Locate the cell with the specified text and output its [x, y] center coordinate. 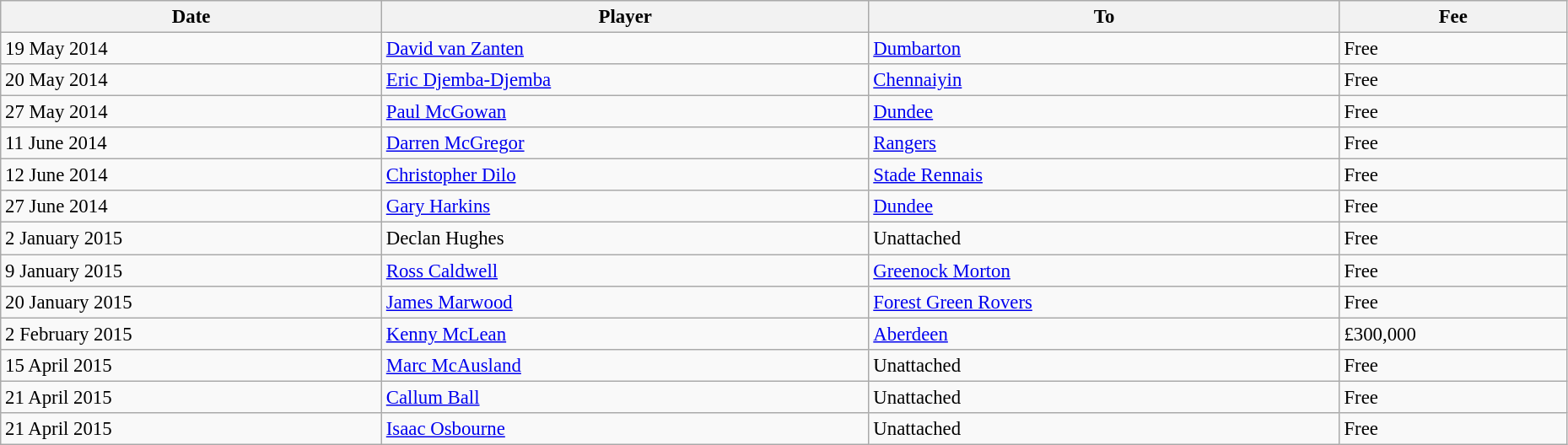
2 January 2015 [191, 239]
Callum Ball [625, 397]
Date [191, 17]
David van Zanten [625, 49]
£300,000 [1452, 334]
Declan Hughes [625, 239]
Ross Caldwell [625, 271]
James Marwood [625, 302]
27 May 2014 [191, 112]
19 May 2014 [191, 49]
Kenny McLean [625, 334]
12 June 2014 [191, 175]
Chennaiyin [1104, 80]
To [1104, 17]
Stade Rennais [1104, 175]
Player [625, 17]
Gary Harkins [625, 206]
Dumbarton [1104, 49]
Marc McAusland [625, 365]
Forest Green Rovers [1104, 302]
20 May 2014 [191, 80]
Darren McGregor [625, 143]
Christopher Dilo [625, 175]
Isaac Osbourne [625, 429]
15 April 2015 [191, 365]
Greenock Morton [1104, 271]
11 June 2014 [191, 143]
20 January 2015 [191, 302]
Aberdeen [1104, 334]
Rangers [1104, 143]
Eric Djemba-Djemba [625, 80]
27 June 2014 [191, 206]
Fee [1452, 17]
Paul McGowan [625, 112]
2 February 2015 [191, 334]
9 January 2015 [191, 271]
